Output the [x, y] coordinate of the center of the cell containing the given text.  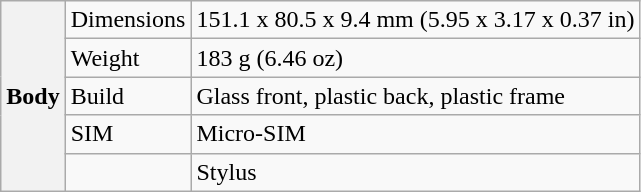
Micro-SIM [416, 134]
183 g (6.46 oz) [416, 58]
Dimensions [128, 20]
SIM [128, 134]
151.1 x 80.5 x 9.4 mm (5.95 x 3.17 x 0.37 in) [416, 20]
Body [33, 96]
Build [128, 96]
Stylus [416, 172]
Glass front, plastic back, plastic frame [416, 96]
Weight [128, 58]
